Capture the cell that displays the provided text and extract its (X, Y) central coordinate. 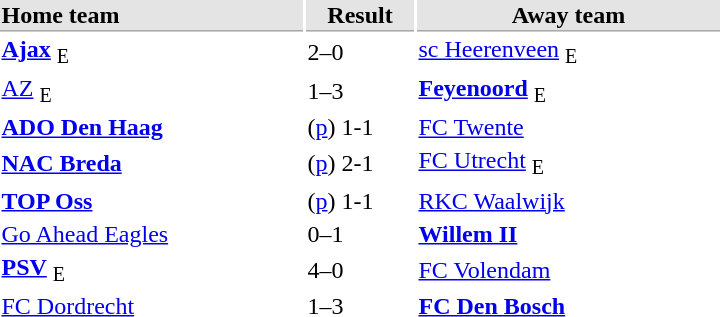
TOP Oss (152, 200)
FC Twente (568, 128)
2–0 (360, 52)
0–1 (360, 233)
AZ E (152, 92)
1–3 (360, 92)
PSV E (152, 269)
Away team (568, 16)
FC Volendam (568, 269)
Result (360, 16)
RKC Waalwijk (568, 200)
(p) 2-1 (360, 164)
Willem II (568, 233)
NAC Breda (152, 164)
Ajax E (152, 52)
FC Utrecht E (568, 164)
Home team (152, 16)
Go Ahead Eagles (152, 233)
sc Heerenveen E (568, 52)
ADO Den Haag (152, 128)
Feyenoord E (568, 92)
4–0 (360, 269)
